Determine the [X, Y] coordinate at the center of the cell enclosing the given text.  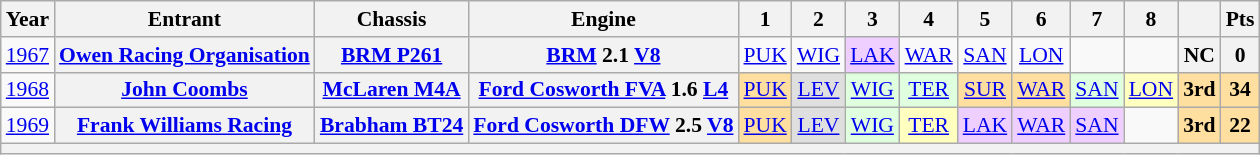
Ford Cosworth FVA 1.6 L4 [603, 90]
Entrant [184, 19]
Chassis [392, 19]
3 [872, 19]
Year [28, 19]
John Coombs [184, 90]
8 [1151, 19]
1969 [28, 126]
BRM P261 [392, 55]
Engine [603, 19]
Brabham BT24 [392, 126]
NC [1200, 55]
2 [818, 19]
5 [985, 19]
1967 [28, 55]
SUR [985, 90]
1968 [28, 90]
0 [1240, 55]
Frank Williams Racing [184, 126]
BRM 2.1 V8 [603, 55]
Pts [1240, 19]
6 [1041, 19]
Ford Cosworth DFW 2.5 V8 [603, 126]
22 [1240, 126]
McLaren M4A [392, 90]
7 [1096, 19]
34 [1240, 90]
Owen Racing Organisation [184, 55]
1 [764, 19]
4 [929, 19]
